Detect which cell encompasses the target text, then output its (X, Y) center coordinate. 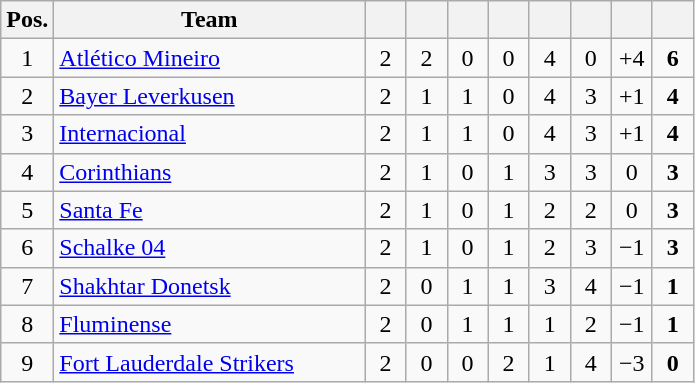
Atlético Mineiro (210, 58)
5 (28, 210)
+4 (632, 58)
Fort Lauderdale Strikers (210, 362)
Internacional (210, 134)
8 (28, 324)
−3 (632, 362)
Corinthians (210, 172)
Bayer Leverkusen (210, 96)
9 (28, 362)
Santa Fe (210, 210)
Team (210, 20)
Shakhtar Donetsk (210, 286)
Pos. (28, 20)
7 (28, 286)
Fluminense (210, 324)
Schalke 04 (210, 248)
